Determine the (x, y) coordinate at the center of the cell enclosing the given text.  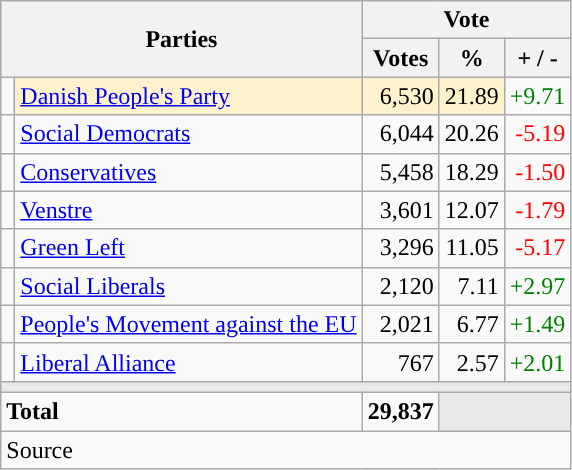
+2.01 (538, 362)
+2.97 (538, 286)
2,021 (400, 324)
People's Movement against the EU (188, 324)
Vote (466, 20)
-5.19 (538, 134)
767 (400, 362)
Parties (182, 39)
+ / - (538, 58)
Social Democrats (188, 134)
6.77 (472, 324)
-1.79 (538, 210)
Green Left (188, 248)
20.26 (472, 134)
6,044 (400, 134)
3,601 (400, 210)
2,120 (400, 286)
Source (286, 449)
18.29 (472, 172)
Liberal Alliance (188, 362)
-5.17 (538, 248)
21.89 (472, 96)
Votes (400, 58)
Total (182, 411)
6,530 (400, 96)
Danish People's Party (188, 96)
11.05 (472, 248)
2.57 (472, 362)
-1.50 (538, 172)
Venstre (188, 210)
12.07 (472, 210)
5,458 (400, 172)
7.11 (472, 286)
% (472, 58)
3,296 (400, 248)
+9.71 (538, 96)
+1.49 (538, 324)
Social Liberals (188, 286)
Conservatives (188, 172)
29,837 (400, 411)
